Capture the cell that displays the provided text and extract its [X, Y] central coordinate. 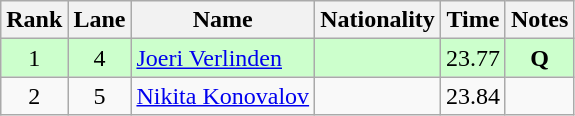
2 [34, 96]
Nikita Konovalov [223, 96]
Lane [100, 20]
Name [223, 20]
Rank [34, 20]
Notes [539, 20]
1 [34, 58]
5 [100, 96]
Time [472, 20]
23.84 [472, 96]
Nationality [378, 20]
Joeri Verlinden [223, 58]
4 [100, 58]
23.77 [472, 58]
Q [539, 58]
